Scan for the cell matching the given text and deliver its [X, Y] coordinate at center. 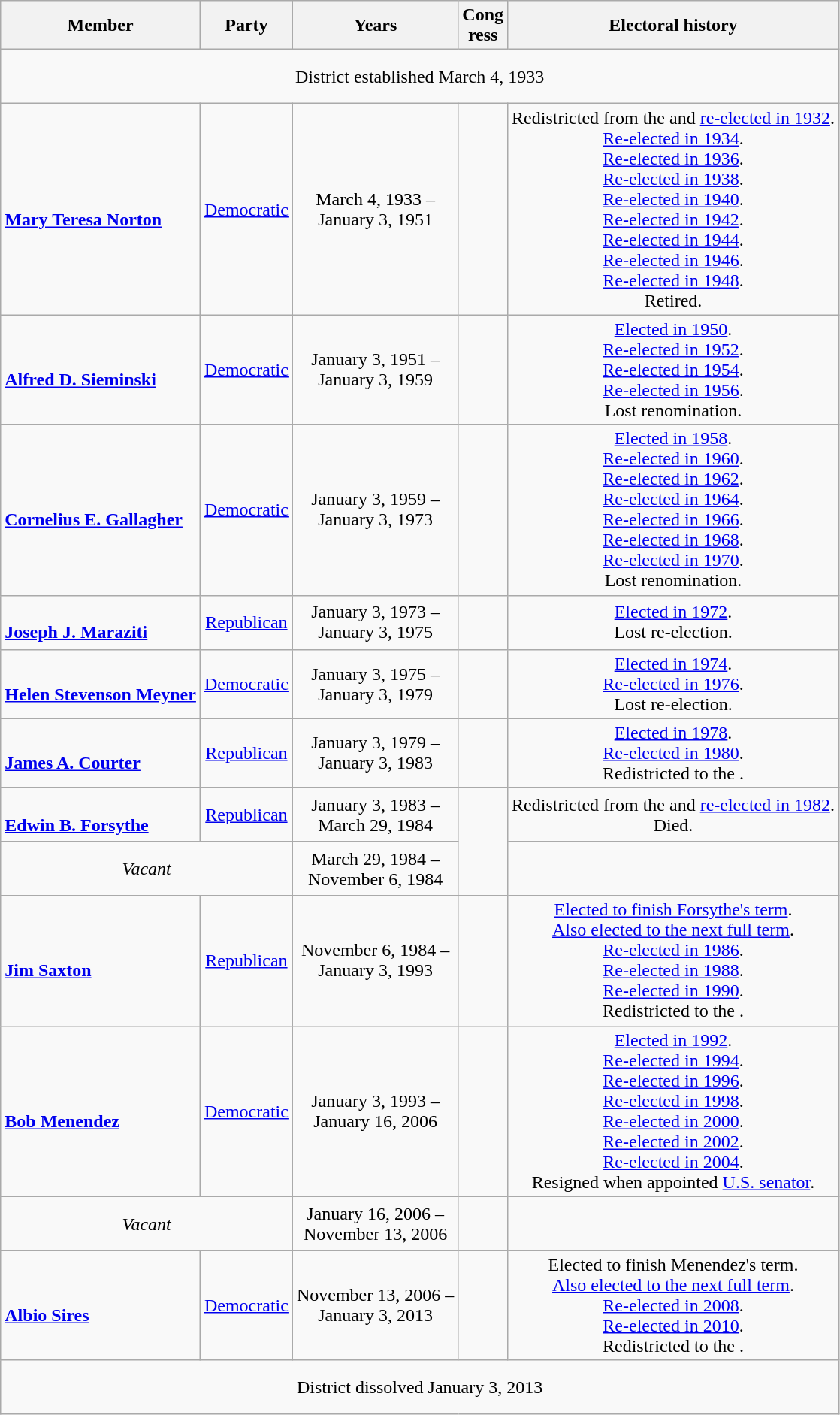
James A. Courter [101, 753]
Party [246, 26]
January 3, 1973 –January 3, 1975 [375, 622]
Elected to finish Forsythe's term.Also elected to the next full term.Re-elected in 1986.Re-elected in 1988.Re-elected in 1990.Redistricted to the . [673, 960]
Redistricted from the and re-elected in 1982.Died. [673, 815]
Cornelius E. Gallagher [101, 509]
Jim Saxton [101, 960]
March 29, 1984 –November 6, 1984 [375, 869]
November 6, 1984 –January 3, 1993 [375, 960]
District established March 4, 1933 [420, 77]
Electoral history [673, 26]
Years [375, 26]
Elected in 1978.Re-elected in 1980.Redistricted to the . [673, 753]
Elected in 1974.Re-elected in 1976.Lost re-election. [673, 684]
January 3, 1951 –January 3, 1959 [375, 370]
Mary Teresa Norton [101, 209]
January 3, 1979 –January 3, 1983 [375, 753]
Elected in 1958.Re-elected in 1960.Re-elected in 1962.Re-elected in 1964.Re-elected in 1966.Re-elected in 1968.Re-elected in 1970.Lost renomination. [673, 509]
January 3, 1993 –January 16, 2006 [375, 1111]
Albio Sires [101, 1305]
January 3, 1959 –January 3, 1973 [375, 509]
Elected in 1972.Lost re-election. [673, 622]
January 16, 2006 –November 13, 2006 [375, 1223]
Elected to finish Menendez's term.Also elected to the next full term.Re-elected in 2008.Re-elected in 2010.Redistricted to the . [673, 1305]
November 13, 2006 –January 3, 2013 [375, 1305]
Edwin B. Forsythe [101, 815]
January 3, 1975 –January 3, 1979 [375, 684]
Alfred D. Sieminski [101, 370]
Helen Stevenson Meyner [101, 684]
Member [101, 26]
March 4, 1933 –January 3, 1951 [375, 209]
Joseph J. Maraziti [101, 622]
January 3, 1983 –March 29, 1984 [375, 815]
Congress [483, 26]
District dissolved January 3, 2013 [420, 1387]
Elected in 1950.Re-elected in 1952.Re-elected in 1954.Re-elected in 1956.Lost renomination. [673, 370]
Bob Menendez [101, 1111]
